Determine the (x, y) coordinate at the center of the cell enclosing the given text.  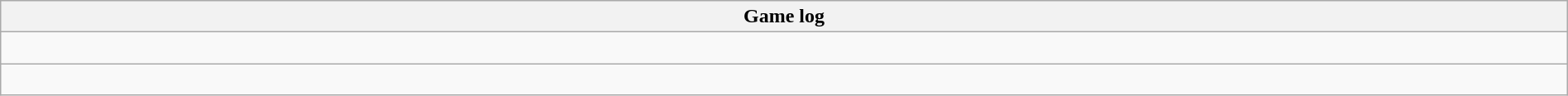
Game log (784, 17)
